Pinpoint the cell where the given text exists, returning its (X, Y) midpoint coordinate. 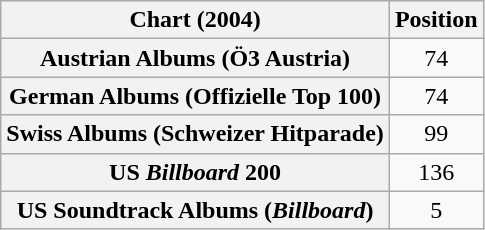
Position (436, 20)
US Billboard 200 (196, 172)
99 (436, 134)
Swiss Albums (Schweizer Hitparade) (196, 134)
5 (436, 210)
US Soundtrack Albums (Billboard) (196, 210)
Austrian Albums (Ö3 Austria) (196, 58)
136 (436, 172)
German Albums (Offizielle Top 100) (196, 96)
Chart (2004) (196, 20)
